For the text-containing cell, return its midpoint in [x, y] coordinate format. 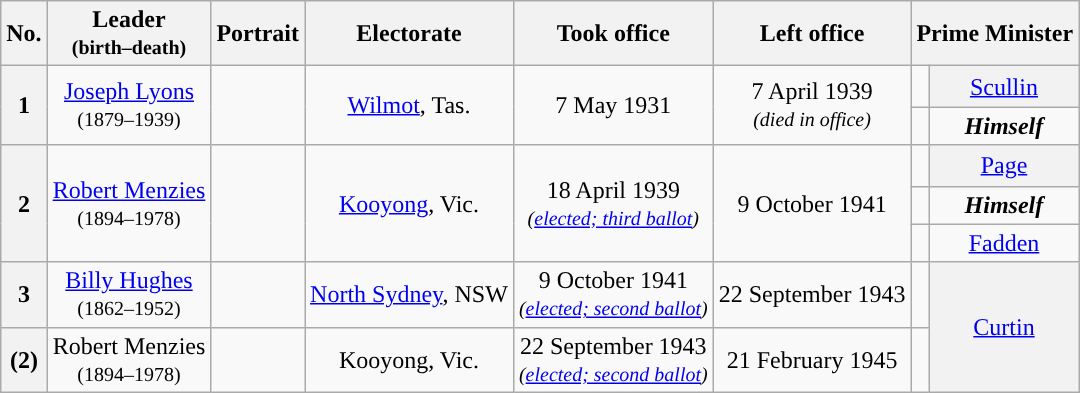
Curtin [1004, 327]
Fadden [1004, 243]
(2) [24, 360]
1 [24, 106]
3 [24, 294]
21 February 1945 [812, 360]
18 April 1939 (elected; third ballot) [613, 204]
Portrait [258, 34]
22 September 1943 [812, 294]
No. [24, 34]
7 May 1931 [613, 106]
Joseph Lyons(1879–1939) [129, 106]
Scullin [1004, 86]
Leader(birth–death) [129, 34]
Wilmot, Tas. [410, 106]
Billy Hughes(1862–1952) [129, 294]
Page [1004, 166]
7 April 1939 (died in office) [812, 106]
Left office [812, 34]
9 October 1941 (elected; second ballot) [613, 294]
2 [24, 204]
22 September 1943 (elected; second ballot) [613, 360]
Took office [613, 34]
Prime Minister [995, 34]
North Sydney, NSW [410, 294]
9 October 1941 [812, 204]
Electorate [410, 34]
